Search for the cell housing the specified text and yield its (X, Y) center coordinate. 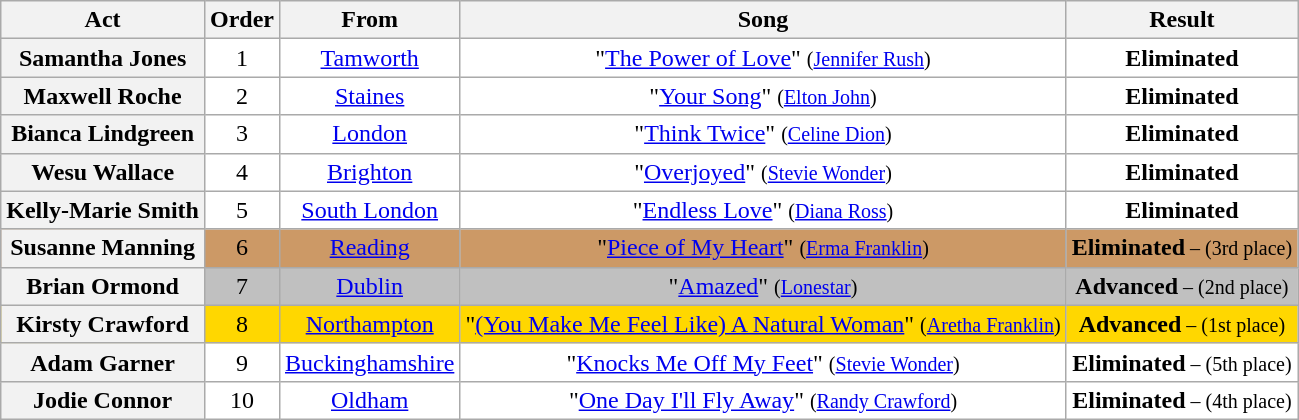
"(You Make Me Feel Like) A Natural Woman" (Aretha Franklin) (763, 324)
3 (242, 134)
Susanne Manning (103, 248)
Eliminated – (5th place) (1182, 362)
8 (242, 324)
2 (242, 96)
London (369, 134)
Northampton (369, 324)
"Knocks Me Off My Feet" (Stevie Wonder) (763, 362)
"Overjoyed" (Stevie Wonder) (763, 172)
Kelly-Marie Smith (103, 210)
Kirsty Crawford (103, 324)
"Piece of My Heart" (Erma Franklin) (763, 248)
Song (763, 20)
Staines (369, 96)
Wesu Wallace (103, 172)
"The Power of Love" (Jennifer Rush) (763, 58)
"Your Song" (Elton John) (763, 96)
Eliminated – (3rd place) (1182, 248)
6 (242, 248)
Samantha Jones (103, 58)
Dublin (369, 286)
"Amazed" (Lonestar) (763, 286)
Advanced – (1st place) (1182, 324)
1 (242, 58)
Buckinghamshire (369, 362)
Eliminated – (4th place) (1182, 400)
Brian Ormond (103, 286)
Act (103, 20)
Order (242, 20)
10 (242, 400)
4 (242, 172)
9 (242, 362)
Advanced – (2nd place) (1182, 286)
Reading (369, 248)
"Think Twice" (Celine Dion) (763, 134)
Maxwell Roche (103, 96)
Result (1182, 20)
From (369, 20)
5 (242, 210)
South London (369, 210)
Tamworth (369, 58)
Adam Garner (103, 362)
Brighton (369, 172)
Oldham (369, 400)
Bianca Lindgreen (103, 134)
"One Day I'll Fly Away" (Randy Crawford) (763, 400)
Jodie Connor (103, 400)
7 (242, 286)
"Endless Love" (Diana Ross) (763, 210)
